Search for the cell housing the specified text and yield its [X, Y] center coordinate. 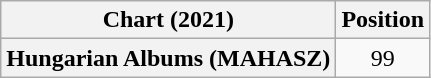
99 [383, 58]
Hungarian Albums (MAHASZ) [168, 58]
Position [383, 20]
Chart (2021) [168, 20]
